Detect which cell encompasses the target text, then output its [x, y] center coordinate. 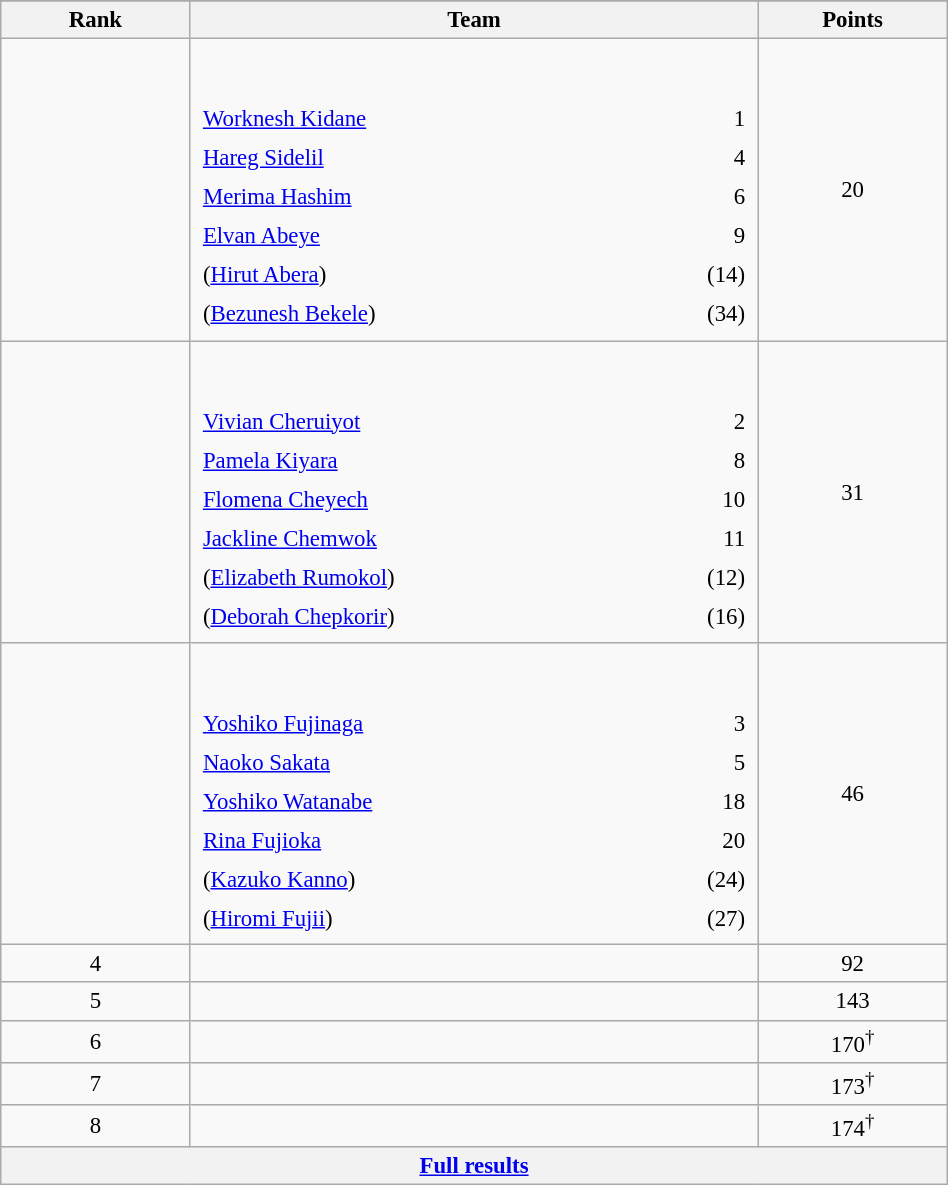
170† [852, 1041]
(Elizabeth Rumokol) [420, 577]
Worknesh Kidane 1 Hareg Sidelil 4 Merima Hashim 6 Elvan Abeye 9 (Hirut Abera) (14) (Bezunesh Bekele) (34) [474, 190]
(24) [692, 880]
7 [96, 1083]
(34) [694, 314]
Team [474, 20]
Flomena Cheyech [420, 499]
(14) [694, 275]
173† [852, 1083]
Jackline Chemwok [420, 538]
(12) [698, 577]
(27) [692, 919]
Worknesh Kidane [416, 119]
Elvan Abeye [416, 236]
31 [852, 492]
Merima Hashim [416, 197]
Rina Fujioka [415, 840]
Full results [474, 1166]
Hareg Sidelil [416, 158]
143 [852, 1002]
Vivian Cheruiyot [420, 421]
9 [694, 236]
10 [698, 499]
46 [852, 794]
Points [852, 20]
2 [698, 421]
1 [694, 119]
11 [698, 538]
3 [692, 723]
Yoshiko Watanabe [415, 801]
18 [692, 801]
Vivian Cheruiyot 2 Pamela Kiyara 8 Flomena Cheyech 10 Jackline Chemwok 11 (Elizabeth Rumokol) (12) (Deborah Chepkorir) (16) [474, 492]
(Bezunesh Bekele) [416, 314]
(Hiromi Fujii) [415, 919]
(Hirut Abera) [416, 275]
(Deborah Chepkorir) [420, 616]
Yoshiko Fujinaga 3 Naoko Sakata 5 Yoshiko Watanabe 18 Rina Fujioka 20 (Kazuko Kanno) (24) (Hiromi Fujii) (27) [474, 794]
Rank [96, 20]
Pamela Kiyara [420, 460]
(16) [698, 616]
174† [852, 1126]
Naoko Sakata [415, 762]
Yoshiko Fujinaga [415, 723]
92 [852, 964]
(Kazuko Kanno) [415, 880]
